From the cell containing the given text, extract its center point as [x, y] coordinate. 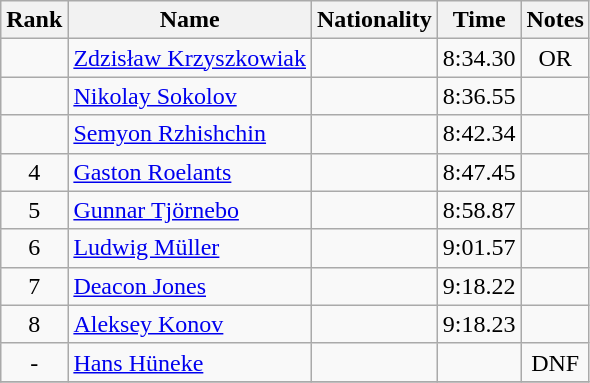
Gunnar Tjörnebo [190, 210]
Rank [34, 20]
- [34, 362]
4 [34, 172]
Semyon Rzhishchin [190, 134]
8:58.87 [479, 210]
Aleksey Konov [190, 324]
Nikolay Sokolov [190, 96]
5 [34, 210]
Deacon Jones [190, 286]
8:42.34 [479, 134]
Name [190, 20]
Gaston Roelants [190, 172]
9:18.22 [479, 286]
9:01.57 [479, 248]
8 [34, 324]
8:47.45 [479, 172]
9:18.23 [479, 324]
Notes [555, 20]
Zdzisław Krzyszkowiak [190, 58]
6 [34, 248]
Hans Hüneke [190, 362]
Time [479, 20]
Ludwig Müller [190, 248]
OR [555, 58]
7 [34, 286]
8:36.55 [479, 96]
8:34.30 [479, 58]
Nationality [375, 20]
DNF [555, 362]
